Pinpoint the cell where the given text exists, returning its [X, Y] midpoint coordinate. 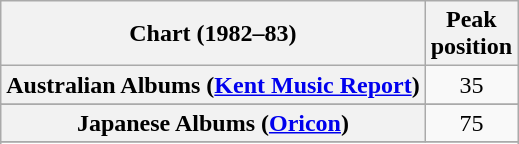
75 [471, 123]
Peakposition [471, 34]
Chart (1982–83) [213, 34]
35 [471, 85]
Japanese Albums (Oricon) [213, 123]
Australian Albums (Kent Music Report) [213, 85]
